Return [x, y] of the center of cell containing provided text 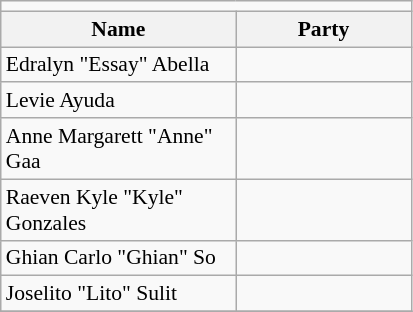
Raeven Kyle "Kyle" Gonzales [118, 210]
Levie Ayuda [118, 101]
Joselito "Lito" Sulit [118, 294]
Edralyn "Essay" Abella [118, 65]
Anne Margarett "Anne" Gaa [118, 148]
Party [324, 29]
Ghian Carlo "Ghian" So [118, 258]
Name [118, 29]
